Find where the given text appears and provide that cell's center as [X, Y] coordinate. 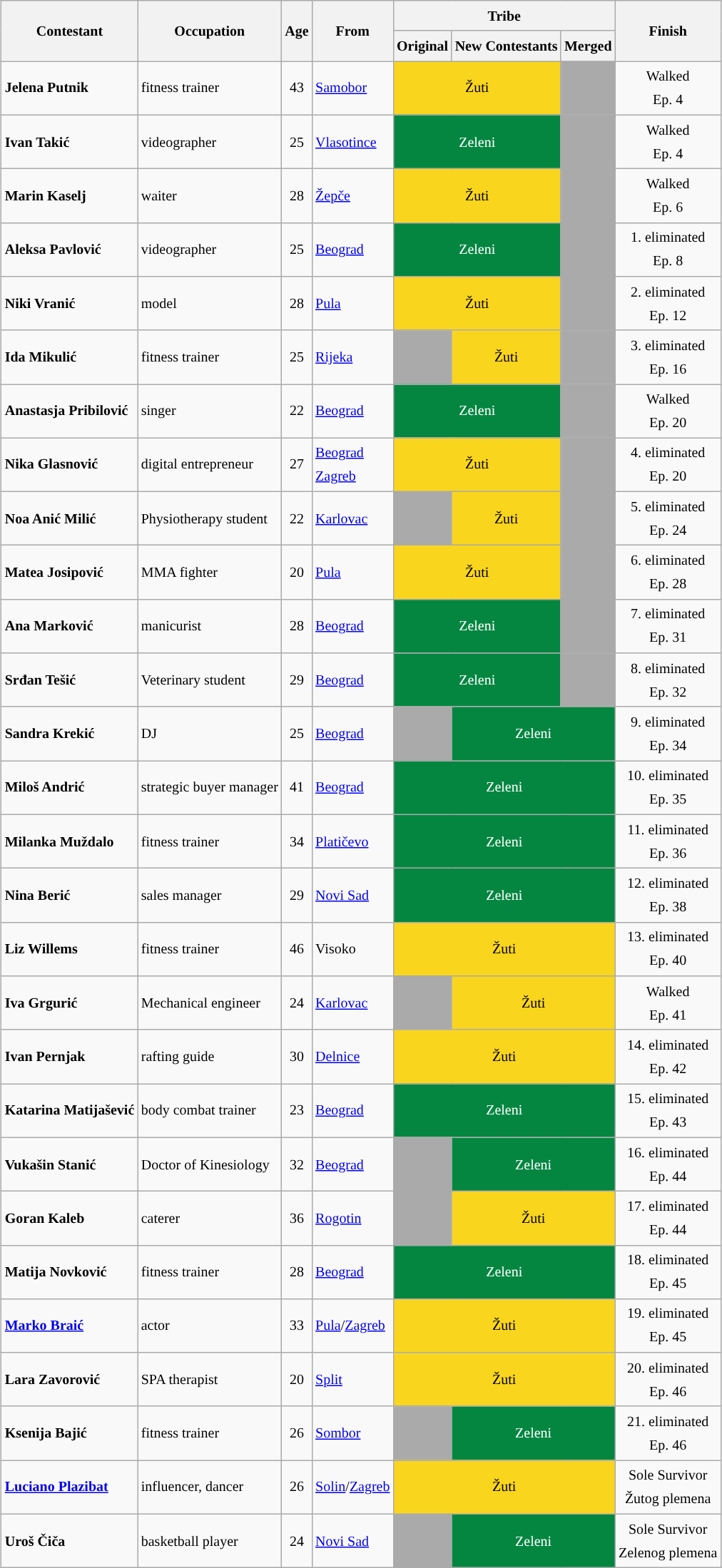
digital entrepreneur [210, 465]
Visoko [352, 948]
rafting guide [210, 1057]
Solin/Zagreb [352, 1487]
19. eliminated Ep. 45 [668, 1325]
12. eliminated Ep. 38 [668, 896]
Walked Ep. 41 [668, 1003]
15. eliminated Ep. 43 [668, 1111]
Goran Kaleb [70, 1218]
caterer [210, 1218]
20. eliminated Ep. 46 [668, 1379]
23 [297, 1111]
36 [297, 1218]
SPA therapist [210, 1379]
Uroš Čiča [70, 1540]
Finish [668, 31]
Marin Kaselj [70, 195]
21. eliminated Ep. 46 [668, 1433]
30 [297, 1057]
Katarina Matijašević [70, 1111]
41 [297, 787]
10. eliminated Ep. 35 [668, 787]
2. eliminated Ep. 12 [668, 304]
Tribe [504, 16]
14. eliminated Ep. 42 [668, 1057]
Sole SurvivorZelenog plemena [668, 1540]
MMA fighter [210, 572]
Age [297, 31]
6. eliminated Ep. 28 [668, 572]
Sandra Krekić [70, 733]
11. eliminated Ep. 36 [668, 841]
Ivan Pernjak [70, 1057]
body combat trainer [210, 1111]
Original [422, 46]
basketball player [210, 1540]
New Contestants [507, 46]
Ivan Takić [70, 141]
Lara Zavorović [70, 1379]
Doctor of Kinesiology [210, 1164]
Matija Novković [70, 1272]
Walked Ep. 6 [668, 195]
actor [210, 1325]
Liz Willems [70, 948]
16. eliminated Ep. 44 [668, 1164]
46 [297, 948]
18. eliminated Ep. 45 [668, 1272]
Niki Vranić [70, 304]
13. eliminated Ep. 40 [668, 948]
From [352, 31]
7. eliminated Ep. 31 [668, 626]
Milanka Muždalo [70, 841]
Walked Ep. 20 [668, 411]
manicurist [210, 626]
strategic buyer manager [210, 787]
4. eliminated Ep. 20 [668, 465]
Ksenija Bajić [70, 1433]
43 [297, 88]
32 [297, 1164]
3. eliminated Ep. 16 [668, 357]
Rijeka [352, 357]
Luciano Plazibat [70, 1487]
9. eliminated Ep. 34 [668, 733]
Vukašin Stanić [70, 1164]
Aleksa Pavlović [70, 250]
Mechanical engineer [210, 1003]
Delnice [352, 1057]
model [210, 304]
5. eliminated Ep. 24 [668, 518]
Physiotherapy student [210, 518]
Miloš Andrić [70, 787]
Pula/Zagreb [352, 1325]
Noa Anić Milić [70, 518]
Occupation [210, 31]
Beograd Zagreb [352, 465]
Žepče [352, 195]
Ida Mikulić [70, 357]
Nina Berić [70, 896]
Sole SurvivorŽutog plemena [668, 1487]
Marko Braić [70, 1325]
17. eliminated Ep. 44 [668, 1218]
singer [210, 411]
Contestant [70, 31]
Samobor [352, 88]
27 [297, 465]
Rogotin [352, 1218]
Srđan Tešić [70, 680]
Anastasja Pribilović [70, 411]
Merged [588, 46]
33 [297, 1325]
DJ [210, 733]
Vlasotince [352, 141]
Nika Glasnović [70, 465]
8. eliminated Ep. 32 [668, 680]
Split [352, 1379]
Platičevo [352, 841]
sales manager [210, 896]
Jelena Putnik [70, 88]
Iva Grgurić [70, 1003]
influencer, dancer [210, 1487]
34 [297, 841]
Ana Marković [70, 626]
1. eliminated Ep. 8 [668, 250]
Matea Josipović [70, 572]
Veterinary student [210, 680]
waiter [210, 195]
Sombor [352, 1433]
